Detect which cell encompasses the target text, then output its [X, Y] center coordinate. 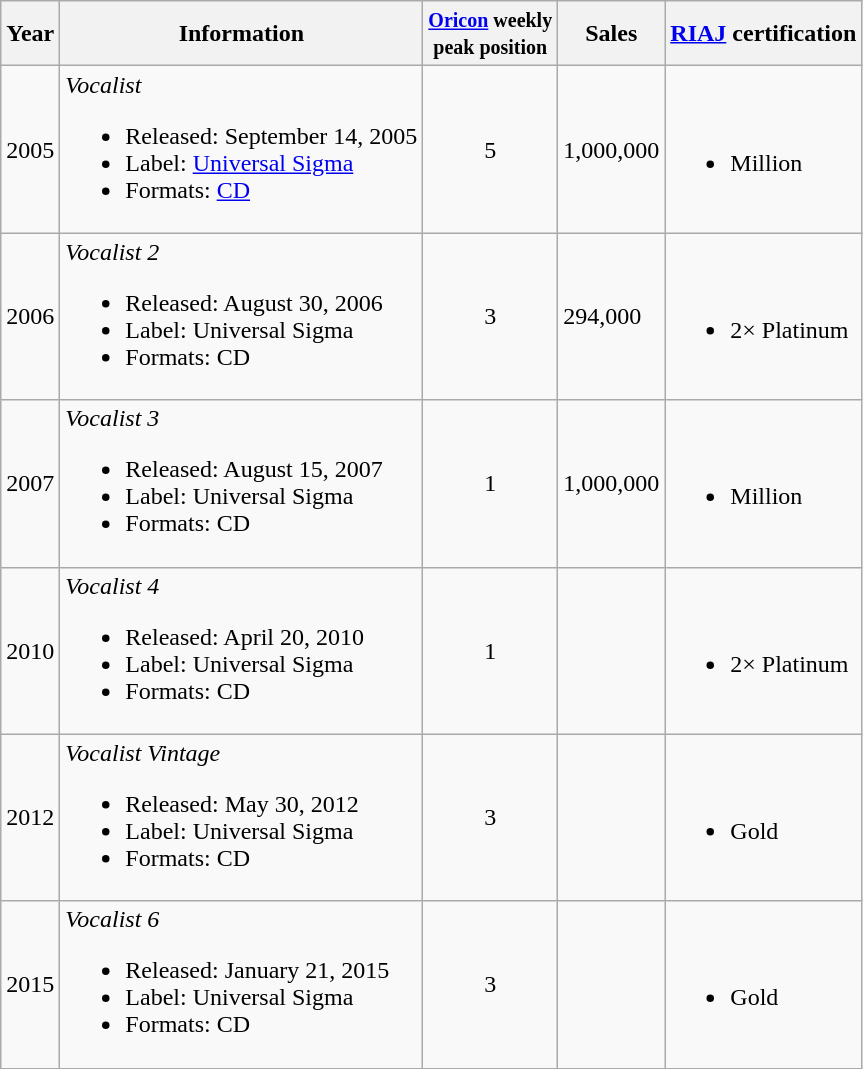
VocalistReleased: September 14, 2005Label: Universal SigmaFormats: CD [242, 150]
2006 [30, 316]
Oricon weeklypeak position [490, 34]
Information [242, 34]
2007 [30, 484]
Sales [612, 34]
Vocalist 3Released: August 15, 2007Label: Universal SigmaFormats: CD [242, 484]
2005 [30, 150]
Vocalist 4Released: April 20, 2010Label: Universal SigmaFormats: CD [242, 650]
5 [490, 150]
Year [30, 34]
2012 [30, 818]
2010 [30, 650]
2015 [30, 984]
Vocalist VintageReleased: May 30, 2012Label: Universal SigmaFormats: CD [242, 818]
Vocalist 6Released: January 21, 2015Label: Universal SigmaFormats: CD [242, 984]
294,000 [612, 316]
RIAJ certification [764, 34]
Vocalist 2Released: August 30, 2006Label: Universal SigmaFormats: CD [242, 316]
